Find where the given text appears and provide that cell's center as (X, Y) coordinate. 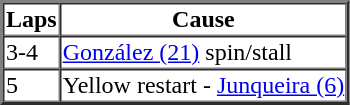
González (21) spin/stall (204, 52)
Yellow restart - Junqueira (6) (204, 86)
Laps (32, 20)
3-4 (32, 52)
Cause (204, 20)
5 (32, 86)
